Provide the [x, y] coordinate of the cell's center where the given text is located.  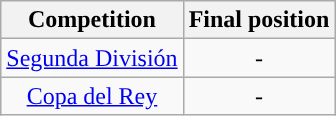
Final position [259, 20]
Copa del Rey [92, 96]
Segunda División [92, 58]
Competition [92, 20]
